From the cell containing the given text, extract its center point as [X, Y] coordinate. 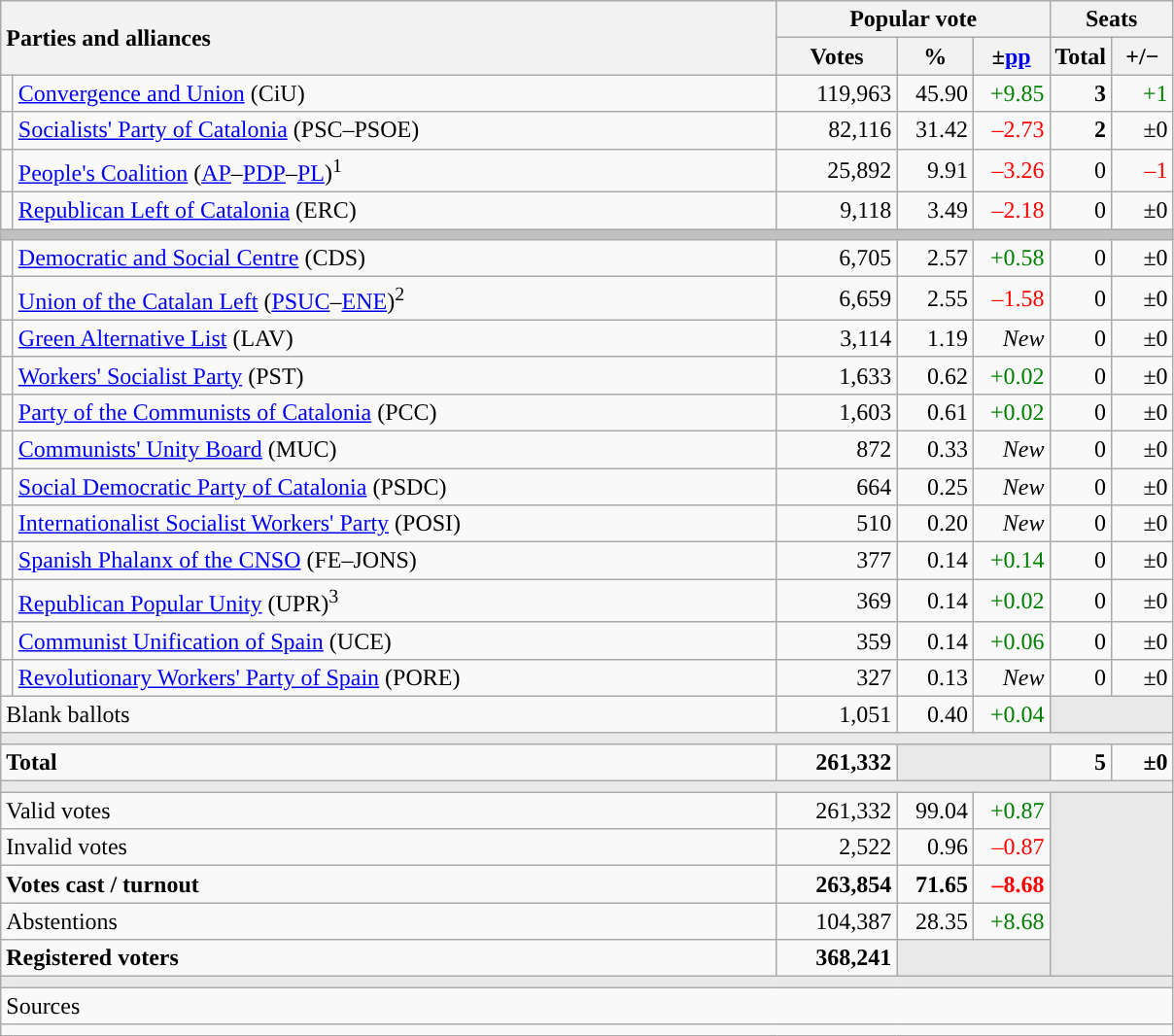
+0.87 [1011, 811]
9.91 [935, 171]
45.90 [935, 93]
Republican Popular Unity (UPR)3 [395, 601]
Republican Left of Catalonia (ERC) [395, 211]
+9.85 [1011, 93]
28.35 [935, 921]
Internationalist Socialist Workers' Party (POSI) [395, 524]
99.04 [935, 811]
0.13 [935, 677]
Invalid votes [389, 847]
664 [837, 487]
+8.68 [1011, 921]
Union of the Catalan Left (PSUC–ENE)2 [395, 299]
Abstentions [389, 921]
–1.58 [1011, 299]
3 [1081, 93]
263,854 [837, 884]
Sources [587, 1006]
+/− [1143, 56]
% [935, 56]
–8.68 [1011, 884]
510 [837, 524]
+0.06 [1011, 640]
–2.18 [1011, 211]
104,387 [837, 921]
Green Alternative List (LAV) [395, 338]
119,963 [837, 93]
Socialists' Party of Catalonia (PSC–PSOE) [395, 130]
Spanish Phalanx of the CNSO (FE–JONS) [395, 561]
1,051 [837, 714]
Seats [1112, 19]
9,118 [837, 211]
Social Democratic Party of Catalonia (PSDC) [395, 487]
1,603 [837, 412]
6,659 [837, 299]
872 [837, 449]
0.62 [935, 375]
31.42 [935, 130]
±pp [1011, 56]
1.19 [935, 338]
–0.87 [1011, 847]
82,116 [837, 130]
Communist Unification of Spain (UCE) [395, 640]
368,241 [837, 958]
0.61 [935, 412]
0.25 [935, 487]
+0.58 [1011, 259]
Workers' Socialist Party (PST) [395, 375]
+1 [1143, 93]
Popular vote [914, 19]
1,633 [837, 375]
5 [1081, 763]
+0.04 [1011, 714]
Valid votes [389, 811]
–1 [1143, 171]
Votes [837, 56]
0.40 [935, 714]
Party of the Communists of Catalonia (PCC) [395, 412]
3,114 [837, 338]
359 [837, 640]
0.33 [935, 449]
2 [1081, 130]
2,522 [837, 847]
2.57 [935, 259]
–3.26 [1011, 171]
–2.73 [1011, 130]
+0.14 [1011, 561]
Registered voters [389, 958]
25,892 [837, 171]
Communists' Unity Board (MUC) [395, 449]
Blank ballots [389, 714]
327 [837, 677]
2.55 [935, 299]
0.96 [935, 847]
369 [837, 601]
6,705 [837, 259]
Convergence and Union (CiU) [395, 93]
Revolutionary Workers' Party of Spain (PORE) [395, 677]
Parties and alliances [389, 38]
People's Coalition (AP–PDP–PL)1 [395, 171]
Votes cast / turnout [389, 884]
Democratic and Social Centre (CDS) [395, 259]
71.65 [935, 884]
0.20 [935, 524]
3.49 [935, 211]
377 [837, 561]
